Provide the [x, y] coordinate of the cell's center where the given text is located.  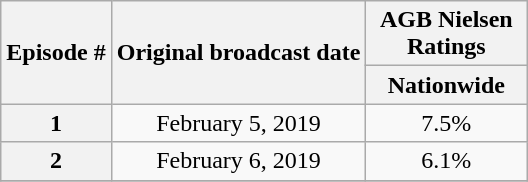
6.1% [446, 161]
February 5, 2019 [238, 123]
2 [56, 161]
February 6, 2019 [238, 161]
AGB Nielsen Ratings [446, 34]
7.5% [446, 123]
Original broadcast date [238, 52]
Episode # [56, 52]
1 [56, 123]
Nationwide [446, 85]
